Capture the cell that displays the provided text and extract its [X, Y] central coordinate. 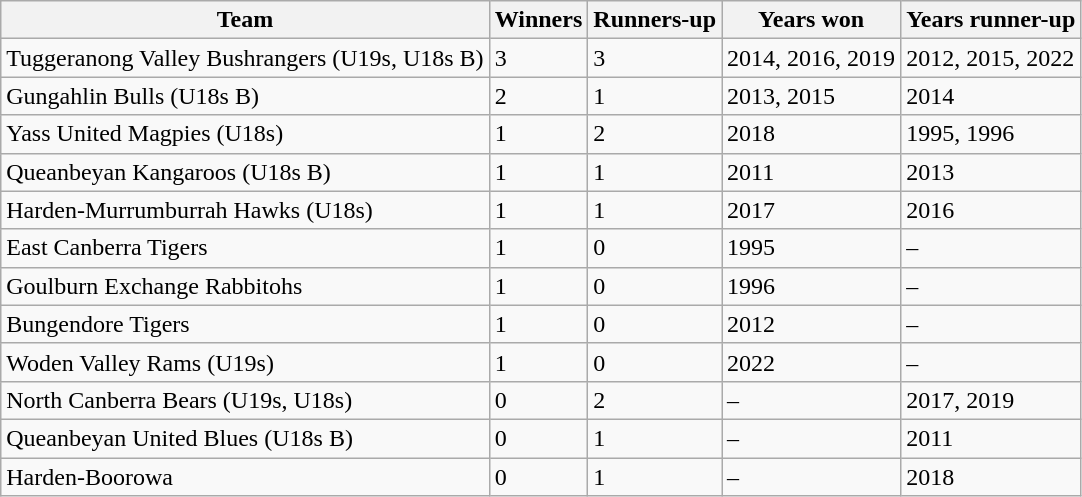
Tuggeranong Valley Bushrangers (U19s, U18s B) [245, 58]
2014 [991, 96]
Bungendore Tigers [245, 324]
2013 [991, 172]
Years won [812, 20]
Winners [538, 20]
Goulburn Exchange Rabbitohs [245, 286]
Queanbeyan United Blues (U18s B) [245, 438]
1995 [812, 248]
East Canberra Tigers [245, 248]
2017, 2019 [991, 400]
1996 [812, 286]
2013, 2015 [812, 96]
Years runner-up [991, 20]
Gungahlin Bulls (U18s B) [245, 96]
Yass United Magpies (U18s) [245, 134]
2014, 2016, 2019 [812, 58]
Harden-Murrumburrah Hawks (U18s) [245, 210]
Runners-up [655, 20]
2012, 2015, 2022 [991, 58]
Team [245, 20]
Queanbeyan Kangaroos (U18s B) [245, 172]
North Canberra Bears (U19s, U18s) [245, 400]
2012 [812, 324]
Harden-Boorowa [245, 477]
Woden Valley Rams (U19s) [245, 362]
2022 [812, 362]
2016 [991, 210]
2017 [812, 210]
1995, 1996 [991, 134]
